Determine the (X, Y) coordinate at the center of the cell enclosing the given text.  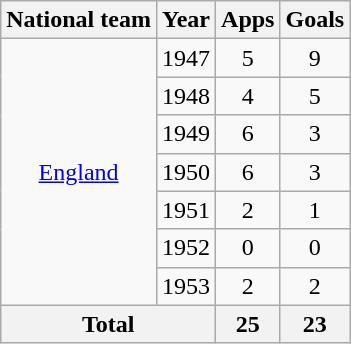
1951 (186, 210)
1948 (186, 96)
1953 (186, 286)
Goals (315, 20)
4 (248, 96)
Year (186, 20)
23 (315, 324)
9 (315, 58)
1949 (186, 134)
1947 (186, 58)
National team (79, 20)
1 (315, 210)
1952 (186, 248)
Total (108, 324)
Apps (248, 20)
1950 (186, 172)
25 (248, 324)
England (79, 172)
